For the text-containing cell, return its midpoint in (x, y) coordinate format. 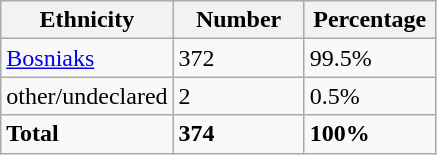
2 (238, 96)
99.5% (370, 58)
374 (238, 134)
100% (370, 134)
Total (87, 134)
Ethnicity (87, 20)
other/undeclared (87, 96)
Bosniaks (87, 58)
372 (238, 58)
0.5% (370, 96)
Percentage (370, 20)
Number (238, 20)
